Detect which cell encompasses the target text, then output its [x, y] center coordinate. 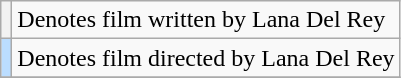
Denotes film written by Lana Del Rey [206, 20]
Denotes film directed by Lana Del Rey [206, 58]
